Return [x, y] of the center of cell containing provided text 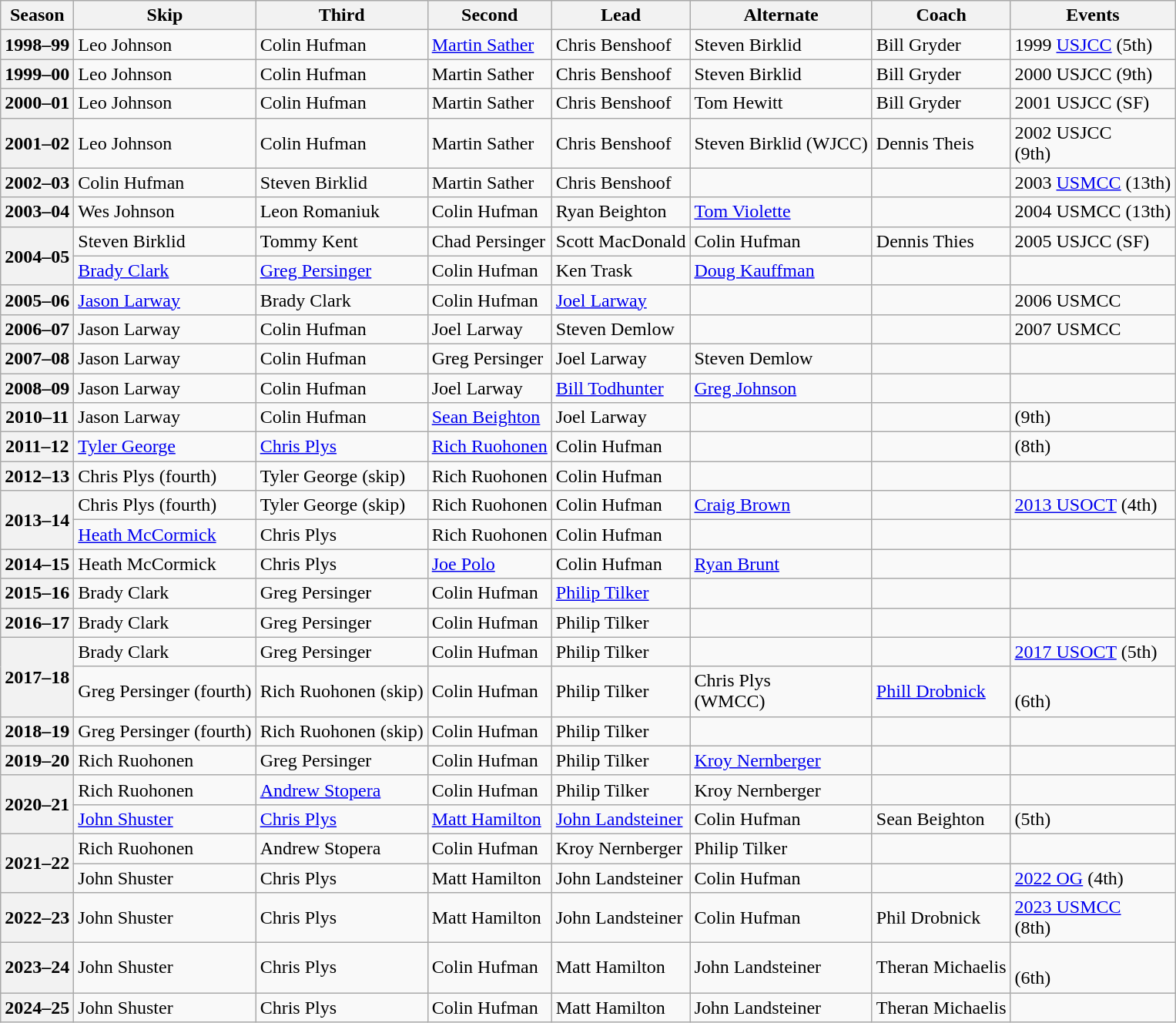
Dennis Theis [941, 143]
Tom Hewitt [781, 103]
Season [37, 15]
Ryan Beighton [621, 212]
Ryan Brunt [781, 564]
2021–22 [37, 863]
2000–01 [37, 103]
2014–15 [37, 564]
Doug Kauffman [781, 270]
2005–06 [37, 300]
2024–25 [37, 1008]
1998–99 [37, 45]
Chad Persinger [490, 241]
2004–05 [37, 256]
2006 USMCC [1093, 300]
Wes Johnson [165, 212]
2023 USMCC (8th) [1093, 918]
2001–02 [37, 143]
Third [342, 15]
Lead [621, 15]
2011–12 [37, 447]
2007–08 [37, 358]
Ken Trask [621, 270]
2018–19 [37, 731]
1999–00 [37, 74]
Dennis Thies [941, 241]
2017–18 [37, 676]
2013 USOCT (4th) [1093, 505]
(9th) [1093, 418]
2000 USJCC (9th) [1093, 74]
Steven Birklid (WJCC) [781, 143]
2008–09 [37, 387]
Greg Johnson [781, 387]
Phil Drobnick [941, 918]
Craig Brown [781, 505]
Events [1093, 15]
Chris Plys(WMCC) [781, 692]
2003 USMCC (13th) [1093, 183]
Bill Todhunter [621, 387]
2013–14 [37, 520]
2022–23 [37, 918]
2023–24 [37, 968]
2017 USOCT (5th) [1093, 652]
(8th) [1093, 447]
2015–16 [37, 593]
1999 USJCC (5th) [1093, 45]
Second [490, 15]
Scott MacDonald [621, 241]
Tom Violette [781, 212]
Tommy Kent [342, 241]
Tyler George [165, 447]
2010–11 [37, 418]
2022 OG (4th) [1093, 877]
(5th) [1093, 819]
Leon Romaniuk [342, 212]
2006–07 [37, 329]
2003–04 [37, 212]
2001 USJCC (SF) [1093, 103]
2005 USJCC (SF) [1093, 241]
2019–20 [37, 760]
2020–21 [37, 804]
2002 USJCC (9th) [1093, 143]
Coach [941, 15]
2012–13 [37, 476]
Phill Drobnick [941, 692]
2004 USMCC (13th) [1093, 212]
Alternate [781, 15]
Skip [165, 15]
2002–03 [37, 183]
2007 USMCC [1093, 329]
2016–17 [37, 622]
Joe Polo [490, 564]
